Find where the given text appears and provide that cell's center as [x, y] coordinate. 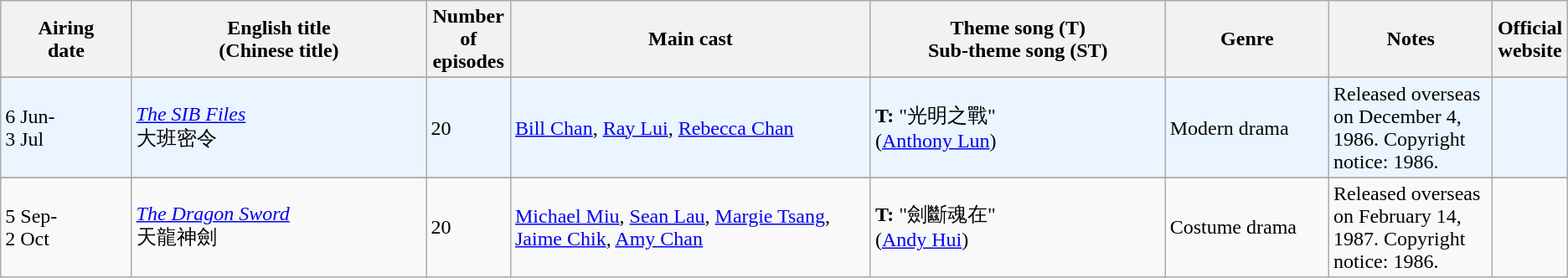
Main cast [690, 39]
Airingdate [66, 39]
Costume drama [1246, 228]
The Dragon Sword 天龍神劍 [279, 228]
Bill Chan, Ray Lui, Rebecca Chan [690, 127]
6 Jun- 3 Jul [66, 127]
Number of episodes [469, 39]
T: "光明之戰" (Anthony Lun) [1018, 127]
Released overseas on December 4, 1986. Copyright notice: 1986. [1411, 127]
Modern drama [1246, 127]
Notes [1411, 39]
Theme song (T) Sub-theme song (ST) [1018, 39]
T: "劍斷魂在" (Andy Hui) [1018, 228]
Michael Miu, Sean Lau, Margie Tsang, Jaime Chik, Amy Chan [690, 228]
The SIB Files 大班密令 [279, 127]
5 Sep- 2 Oct [66, 228]
Genre [1246, 39]
Released overseas on February 14, 1987. Copyright notice: 1986. [1411, 228]
English title (Chinese title) [279, 39]
Official website [1529, 39]
